Extract the [x, y] coordinate from the center of the cell holding the provided text.  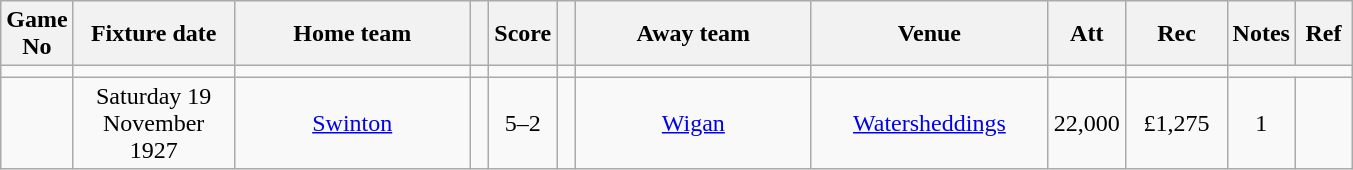
£1,275 [1176, 123]
5–2 [523, 123]
Watersheddings [929, 123]
Game No [37, 34]
Wigan [693, 123]
1 [1261, 123]
Saturday 19 November 1927 [154, 123]
22,000 [1086, 123]
Venue [929, 34]
Ref [1323, 34]
Rec [1176, 34]
Away team [693, 34]
Notes [1261, 34]
Fixture date [154, 34]
Home team [352, 34]
Att [1086, 34]
Score [523, 34]
Swinton [352, 123]
